Locate the cell with the specified text and output its (X, Y) center coordinate. 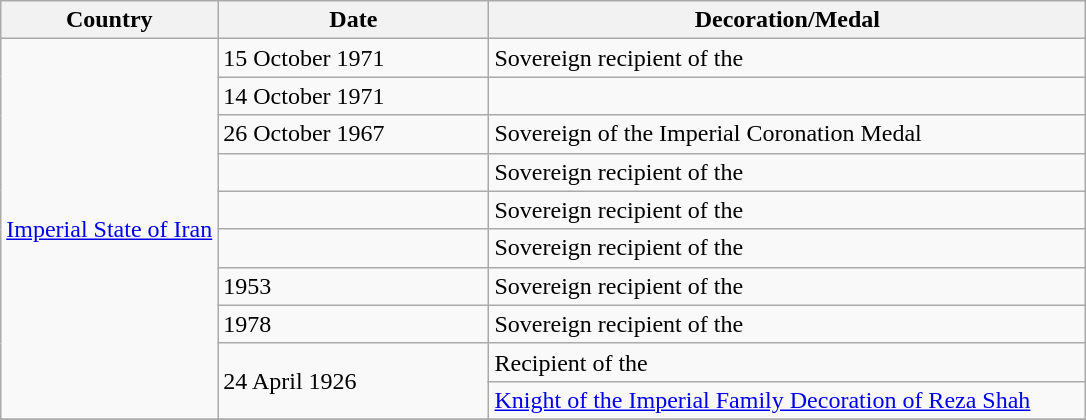
14 October 1971 (354, 96)
Date (354, 20)
1953 (354, 286)
26 October 1967 (354, 134)
15 October 1971 (354, 58)
Knight of the Imperial Family Decoration of Reza Shah (788, 400)
Recipient of the (788, 362)
Country (110, 20)
24 April 1926 (354, 381)
1978 (354, 324)
Imperial State of Iran (110, 230)
Decoration/Medal (788, 20)
Sovereign of the Imperial Coronation Medal (788, 134)
